Output the (x, y) coordinate of the center of the cell containing the given text.  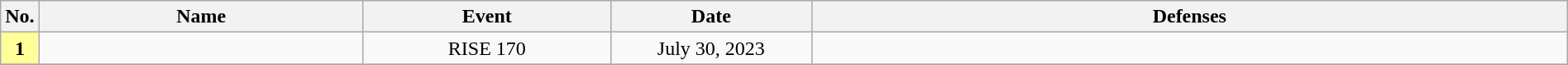
RISE 170 (486, 48)
July 30, 2023 (711, 48)
1 (20, 48)
Defenses (1189, 17)
Date (711, 17)
No. (20, 17)
Name (201, 17)
Event (486, 17)
